Identify which cell holds the provided text, then report its [X, Y] central coordinate. 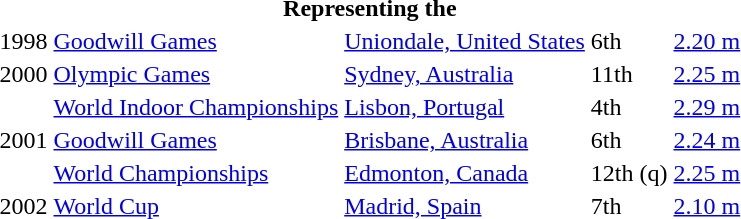
11th [629, 74]
Uniondale, United States [465, 41]
Brisbane, Australia [465, 140]
Sydney, Australia [465, 74]
4th [629, 107]
12th (q) [629, 173]
Olympic Games [196, 74]
World Championships [196, 173]
World Indoor Championships [196, 107]
Edmonton, Canada [465, 173]
Lisbon, Portugal [465, 107]
